Detect which cell encompasses the target text, then output its (X, Y) center coordinate. 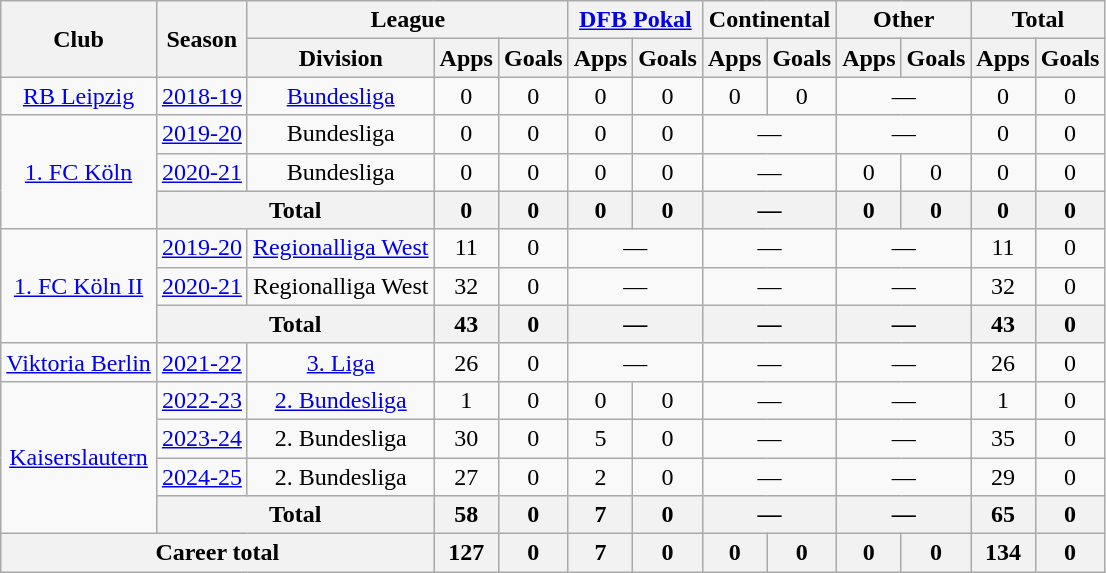
Kaiserslautern (79, 457)
Season (202, 39)
League (408, 20)
Club (79, 39)
27 (466, 477)
1. FC Köln II (79, 286)
RB Leipzig (79, 96)
2 (600, 477)
2018-19 (202, 96)
3. Liga (340, 362)
65 (1003, 515)
2024-25 (202, 477)
Division (340, 58)
134 (1003, 553)
127 (466, 553)
29 (1003, 477)
58 (466, 515)
Viktoria Berlin (79, 362)
Continental (769, 20)
Other (904, 20)
30 (466, 438)
2021-22 (202, 362)
35 (1003, 438)
2022-23 (202, 400)
5 (600, 438)
2023-24 (202, 438)
1. FC Köln (79, 172)
DFB Pokal (635, 20)
Career total (218, 553)
